Scan for the cell matching the given text and deliver its [X, Y] coordinate at center. 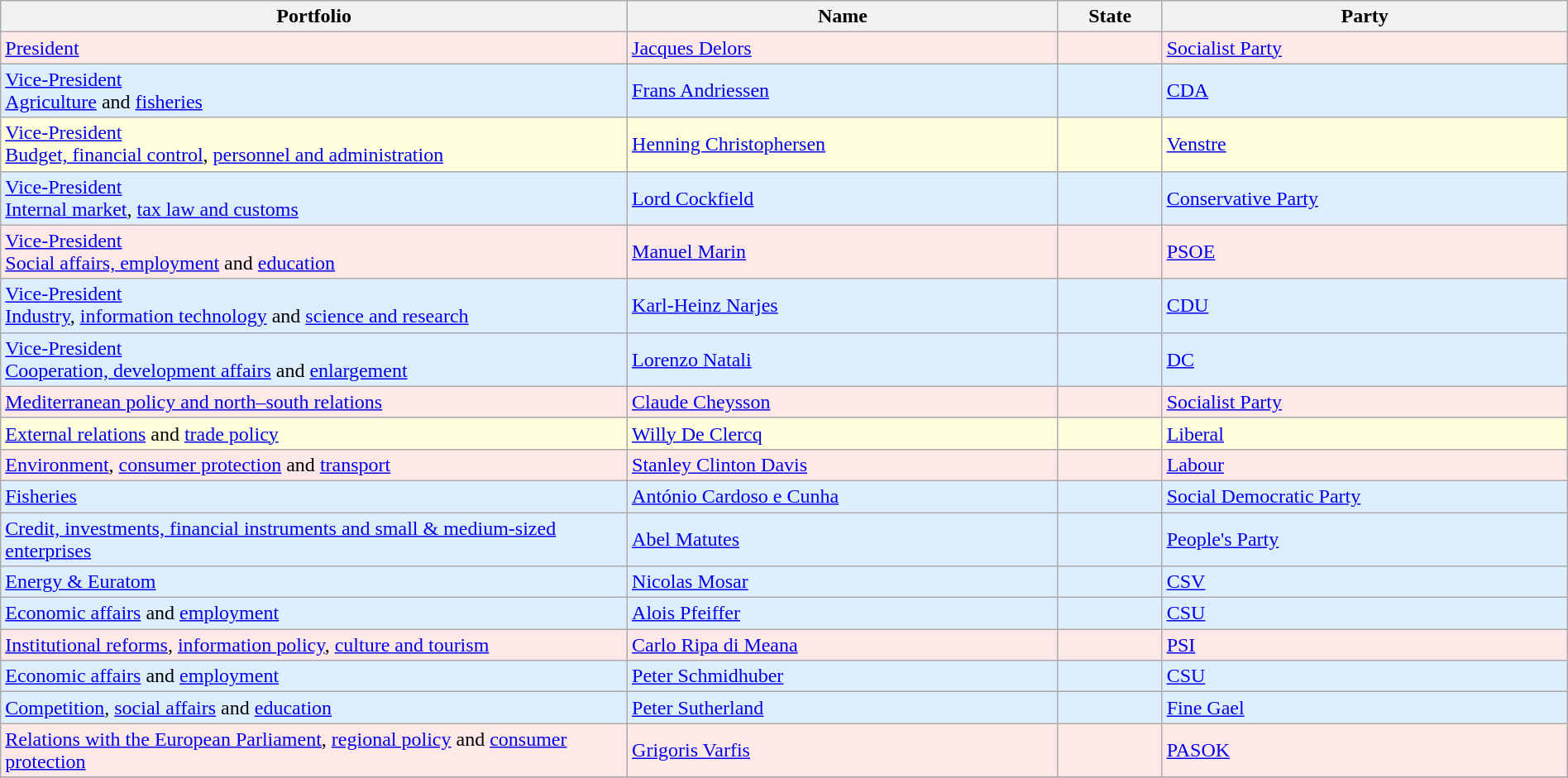
Henning Christophersen [844, 144]
Credit, investments, financial instruments and small & medium-sized enterprises [314, 539]
Stanley Clinton Davis [844, 465]
People's Party [1365, 539]
Name [844, 17]
Vice-PresidentInternal market, tax law and customs [314, 198]
DC [1365, 359]
Vice-PresidentSocial affairs, employment and education [314, 251]
CDU [1365, 306]
Alois Pfeiffer [844, 613]
Claude Cheysson [844, 402]
Carlo Ripa di Meana [844, 645]
Nicolas Mosar [844, 582]
Abel Matutes [844, 539]
Mediterranean policy and north–south relations [314, 402]
PSI [1365, 645]
Social Democratic Party [1365, 496]
External relations and trade policy [314, 433]
Conservative Party [1365, 198]
Lord Cockfield [844, 198]
Vice-PresidentCooperation, development affairs and enlargement [314, 359]
CSV [1365, 582]
PASOK [1365, 751]
Frans Andriessen [844, 91]
Portfolio [314, 17]
Lorenzo Natali [844, 359]
Manuel Marin [844, 251]
Vice-PresidentIndustry, information technology and science and research [314, 306]
Fisheries [314, 496]
António Cardoso e Cunha [844, 496]
Vice-PresidentAgriculture and fisheries [314, 91]
Competition, social affairs and education [314, 708]
CDA [1365, 91]
Environment, consumer protection and transport [314, 465]
Institutional reforms, information policy, culture and tourism [314, 645]
Grigoris Varfis [844, 751]
Labour [1365, 465]
PSOE [1365, 251]
Party [1365, 17]
Energy & Euratom [314, 582]
Karl-Heinz Narjes [844, 306]
Venstre [1365, 144]
Jacques Delors [844, 48]
Vice-PresidentBudget, financial control, personnel and administration [314, 144]
President [314, 48]
State [1110, 17]
Liberal [1365, 433]
Peter Sutherland [844, 708]
Fine Gael [1365, 708]
Willy De Clercq [844, 433]
Peter Schmidhuber [844, 676]
Relations with the European Parliament, regional policy and consumer protection [314, 751]
